Scan for the cell matching the given text and deliver its (X, Y) coordinate at center. 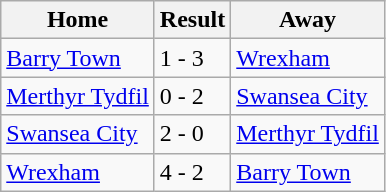
Result (192, 20)
Home (78, 20)
2 - 0 (192, 134)
1 - 3 (192, 58)
0 - 2 (192, 96)
4 - 2 (192, 172)
Away (308, 20)
